From the cell containing the given text, extract its center point as [X, Y] coordinate. 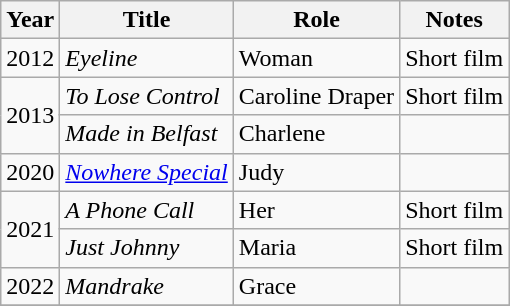
2013 [30, 115]
Judy [316, 172]
Caroline Draper [316, 96]
To Lose Control [146, 96]
Eyeline [146, 58]
Title [146, 20]
A Phone Call [146, 210]
Just Johnny [146, 248]
Role [316, 20]
Her [316, 210]
Woman [316, 58]
Charlene [316, 134]
Nowhere Special [146, 172]
2022 [30, 286]
2020 [30, 172]
Grace [316, 286]
Year [30, 20]
2021 [30, 229]
Maria [316, 248]
Made in Belfast [146, 134]
2012 [30, 58]
Notes [454, 20]
Mandrake [146, 286]
